Detect which cell encompasses the target text, then output its [x, y] center coordinate. 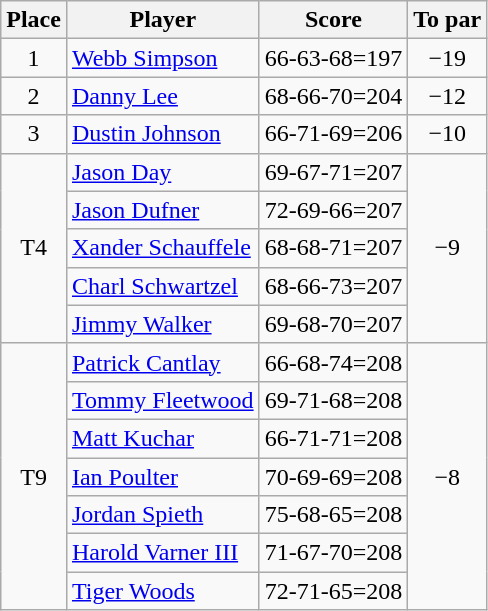
66-71-69=206 [334, 134]
2 [34, 96]
−10 [448, 134]
T4 [34, 248]
69-67-71=207 [334, 172]
Matt Kuchar [162, 438]
1 [34, 58]
Score [334, 20]
Place [34, 20]
66-63-68=197 [334, 58]
−12 [448, 96]
66-71-71=208 [334, 438]
75-68-65=208 [334, 515]
Harold Varner III [162, 553]
66-68-74=208 [334, 362]
Patrick Cantlay [162, 362]
Dustin Johnson [162, 134]
72-71-65=208 [334, 591]
68-66-73=207 [334, 286]
To par [448, 20]
Xander Schauffele [162, 248]
Jason Dufner [162, 210]
Player [162, 20]
Jordan Spieth [162, 515]
Webb Simpson [162, 58]
Ian Poulter [162, 477]
68-68-71=207 [334, 248]
T9 [34, 476]
Tommy Fleetwood [162, 400]
69-71-68=208 [334, 400]
Charl Schwartzel [162, 286]
−19 [448, 58]
69-68-70=207 [334, 324]
70-69-69=208 [334, 477]
3 [34, 134]
Danny Lee [162, 96]
Jason Day [162, 172]
72-69-66=207 [334, 210]
Tiger Woods [162, 591]
71-67-70=208 [334, 553]
68-66-70=204 [334, 96]
−9 [448, 248]
−8 [448, 476]
Jimmy Walker [162, 324]
